Output the (X, Y) coordinate of the center of the cell containing the given text.  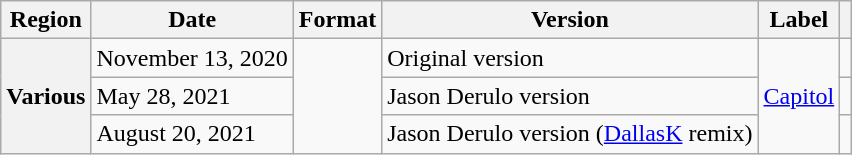
Date (192, 20)
Capitol (799, 96)
Jason Derulo version (DallasK remix) (570, 134)
Region (46, 20)
Format (337, 20)
Label (799, 20)
Various (46, 96)
Original version (570, 58)
Jason Derulo version (570, 96)
August 20, 2021 (192, 134)
Version (570, 20)
November 13, 2020 (192, 58)
May 28, 2021 (192, 96)
